Extract the [X, Y] coordinate from the center of the cell holding the provided text.  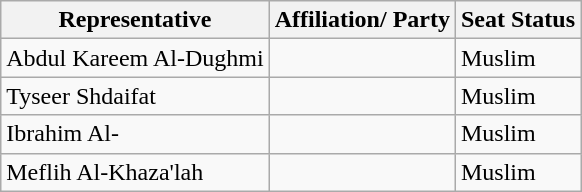
Ibrahim Al- [135, 134]
Seat Status [518, 20]
Meflih Al-Khaza'lah [135, 172]
Representative [135, 20]
Abdul Kareem Al-Dughmi [135, 58]
Tyseer Shdaifat [135, 96]
Affiliation/ Party [362, 20]
